Search for the cell housing the specified text and yield its [x, y] center coordinate. 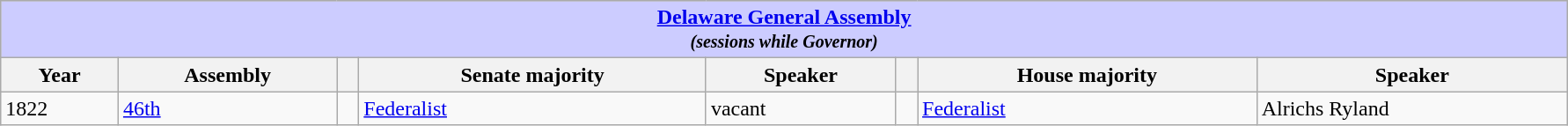
Senate majority [533, 75]
vacant [801, 108]
46th [227, 108]
Assembly [227, 75]
Alrichs Ryland [1411, 108]
Year [60, 75]
1822 [60, 108]
House majority [1088, 75]
Delaware General Assembly (sessions while Governor) [785, 30]
